Detect which cell encompasses the target text, then output its [x, y] center coordinate. 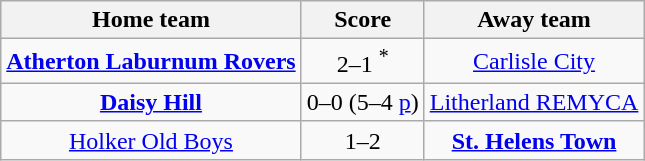
Daisy Hill [151, 102]
Away team [534, 20]
Holker Old Boys [151, 140]
Home team [151, 20]
Score [362, 20]
Atherton Laburnum Rovers [151, 62]
St. Helens Town [534, 140]
Carlisle City [534, 62]
0–0 (5–4 p) [362, 102]
Litherland REMYCA [534, 102]
2–1 * [362, 62]
1–2 [362, 140]
